From the cell containing the given text, extract its center point as (x, y) coordinate. 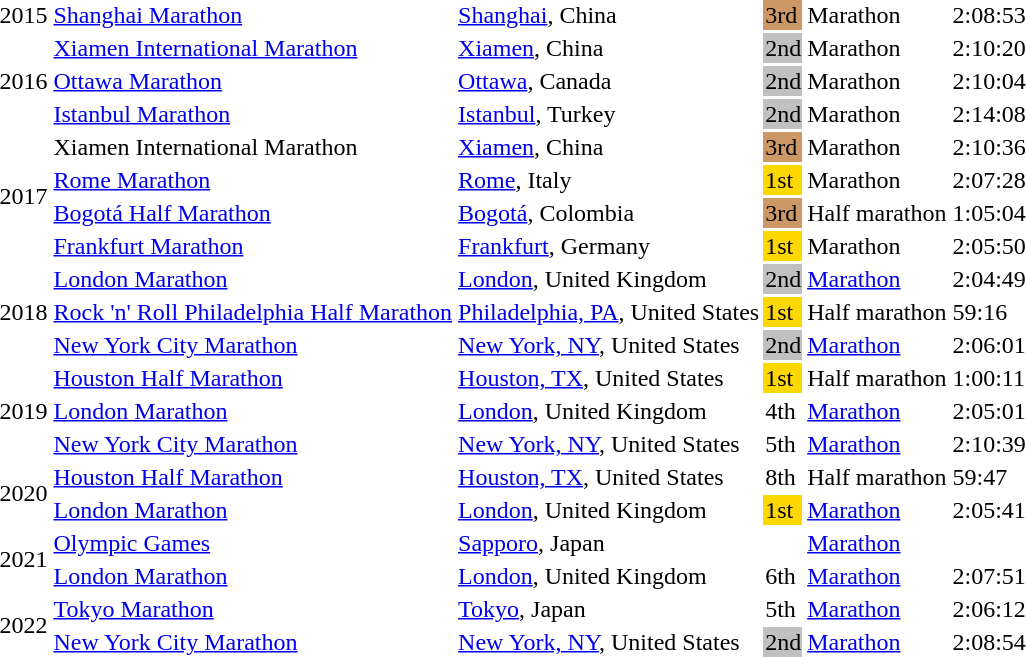
Rock 'n' Roll Philadelphia Half Marathon (253, 312)
Rome Marathon (253, 180)
Ottawa Marathon (253, 81)
Bogotá Half Marathon (253, 213)
8th (784, 477)
6th (784, 576)
Frankfurt Marathon (253, 246)
Bogotá, Colombia (609, 213)
Rome, Italy (609, 180)
Tokyo Marathon (253, 609)
Sapporo, Japan (609, 543)
Olympic Games (253, 543)
Frankfurt, Germany (609, 246)
Ottawa, Canada (609, 81)
Tokyo, Japan (609, 609)
4th (784, 411)
Philadelphia, PA, United States (609, 312)
Istanbul, Turkey (609, 114)
Shanghai Marathon (253, 15)
Shanghai, China (609, 15)
Istanbul Marathon (253, 114)
